Identify which cell holds the provided text, then report its [X, Y] central coordinate. 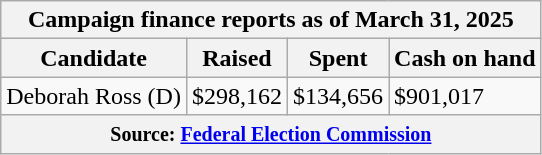
Deborah Ross (D) [94, 96]
Cash on hand [465, 58]
$901,017 [465, 96]
Campaign finance reports as of March 31, 2025 [271, 20]
$298,162 [236, 96]
$134,656 [338, 96]
Raised [236, 58]
Source: Federal Election Commission [271, 134]
Spent [338, 58]
Candidate [94, 58]
